Determine the (X, Y) coordinate at the center of the cell enclosing the given text.  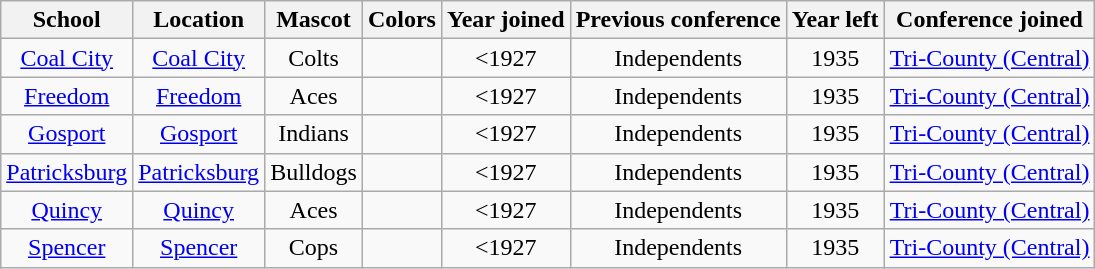
Colts (314, 58)
School (67, 20)
Location (199, 20)
Indians (314, 134)
Cops (314, 248)
Previous conference (678, 20)
Year left (835, 20)
Conference joined (990, 20)
Bulldogs (314, 172)
Colors (402, 20)
Mascot (314, 20)
Year joined (506, 20)
